Output the [X, Y] coordinate of the center of the cell containing the given text.  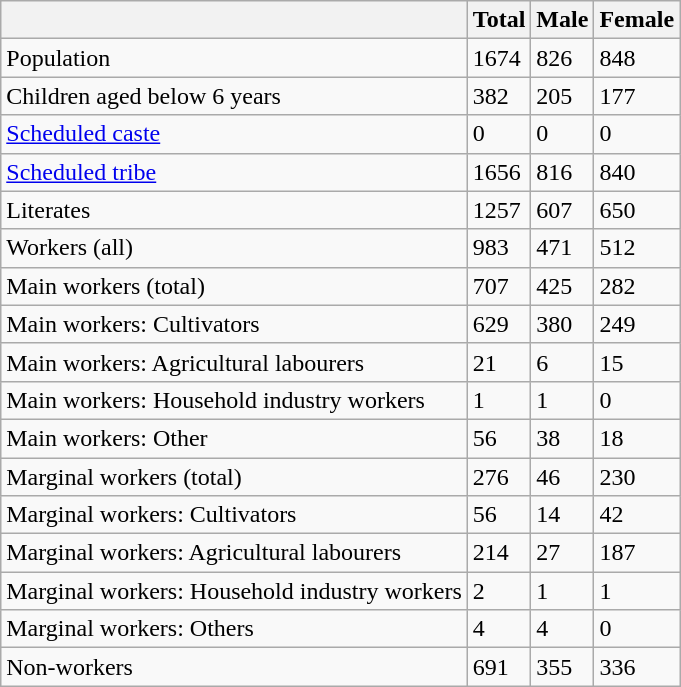
205 [562, 96]
425 [562, 286]
382 [499, 96]
826 [562, 58]
276 [499, 477]
18 [637, 438]
214 [499, 553]
512 [637, 248]
650 [637, 210]
1257 [499, 210]
27 [562, 553]
249 [637, 324]
691 [499, 667]
Literates [234, 210]
380 [562, 324]
Marginal workers (total) [234, 477]
282 [637, 286]
Workers (all) [234, 248]
177 [637, 96]
Marginal workers: Cultivators [234, 515]
1674 [499, 58]
355 [562, 667]
38 [562, 438]
Marginal workers: Others [234, 629]
Total [499, 20]
Male [562, 20]
983 [499, 248]
629 [499, 324]
2 [499, 591]
Marginal workers: Agricultural labourers [234, 553]
816 [562, 172]
Main workers: Household industry workers [234, 400]
Population [234, 58]
46 [562, 477]
471 [562, 248]
Main workers: Agricultural labourers [234, 362]
607 [562, 210]
336 [637, 667]
187 [637, 553]
840 [637, 172]
Main workers: Cultivators [234, 324]
42 [637, 515]
Scheduled caste [234, 134]
1656 [499, 172]
230 [637, 477]
Main workers: Other [234, 438]
Female [637, 20]
Non-workers [234, 667]
848 [637, 58]
707 [499, 286]
Children aged below 6 years [234, 96]
21 [499, 362]
6 [562, 362]
Scheduled tribe [234, 172]
Marginal workers: Household industry workers [234, 591]
15 [637, 362]
Main workers (total) [234, 286]
14 [562, 515]
